Find where the given text appears and provide that cell's center as (X, Y) coordinate. 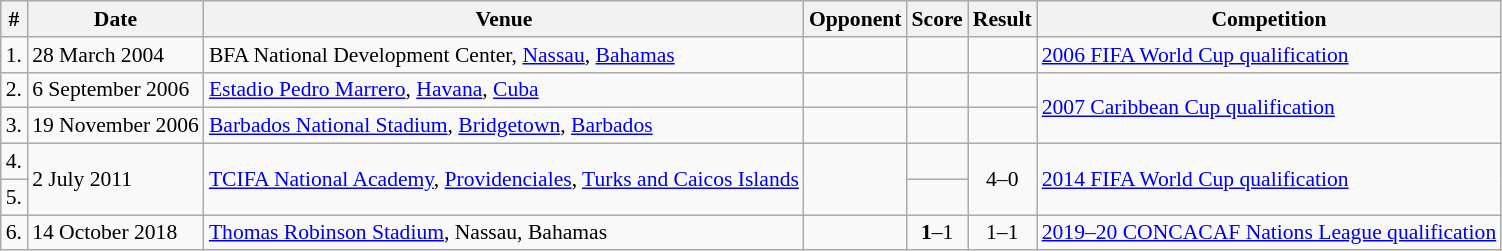
6 September 2006 (116, 90)
Date (116, 19)
# (14, 19)
2006 FIFA World Cup qualification (1270, 55)
28 March 2004 (116, 55)
5. (14, 197)
BFA National Development Center, Nassau, Bahamas (504, 55)
2. (14, 90)
2014 FIFA World Cup qualification (1270, 180)
Competition (1270, 19)
4. (14, 162)
2019–20 CONCACAF Nations League qualification (1270, 233)
Barbados National Stadium, Bridgetown, Barbados (504, 126)
1. (14, 55)
Opponent (856, 19)
3. (14, 126)
6. (14, 233)
4–0 (1002, 180)
Result (1002, 19)
Estadio Pedro Marrero, Havana, Cuba (504, 90)
Score (936, 19)
Thomas Robinson Stadium, Nassau, Bahamas (504, 233)
Venue (504, 19)
2 July 2011 (116, 180)
TCIFA National Academy, Providenciales, Turks and Caicos Islands (504, 180)
2007 Caribbean Cup qualification (1270, 108)
14 October 2018 (116, 233)
19 November 2006 (116, 126)
